Identify which cell holds the provided text, then report its (X, Y) central coordinate. 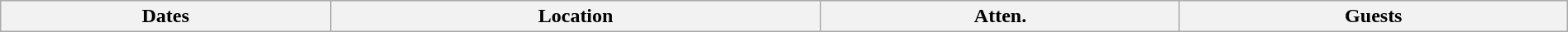
Guests (1373, 16)
Location (576, 16)
Dates (165, 16)
Atten. (1001, 16)
